Pinpoint the cell where the given text exists, returning its [X, Y] midpoint coordinate. 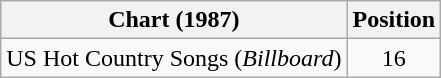
Position [394, 20]
16 [394, 58]
Chart (1987) [174, 20]
US Hot Country Songs (Billboard) [174, 58]
